Output the (x, y) coordinate of the center of the cell containing the given text.  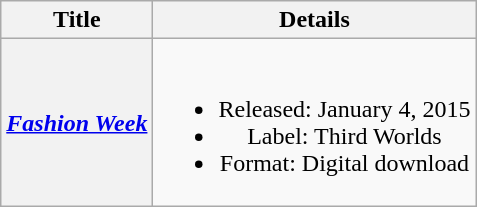
Details (314, 20)
Title (77, 20)
Released: January 4, 2015 Label: Third WorldsFormat: Digital download (314, 122)
Fashion Week (77, 122)
